Identify which cell holds the provided text, then report its [X, Y] central coordinate. 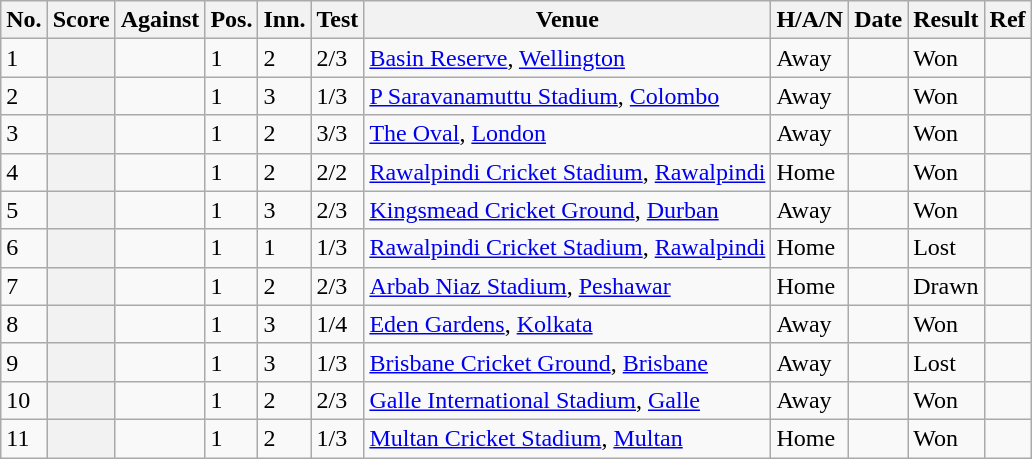
2/2 [338, 172]
6 [24, 248]
H/A/N [810, 20]
Inn. [284, 20]
Arbab Niaz Stadium, Peshawar [568, 286]
9 [24, 362]
Brisbane Cricket Ground, Brisbane [568, 362]
Date [878, 20]
Multan Cricket Stadium, Multan [568, 438]
Basin Reserve, Wellington [568, 58]
5 [24, 210]
P Saravanamuttu Stadium, Colombo [568, 96]
No. [24, 20]
4 [24, 172]
Pos. [232, 20]
Test [338, 20]
8 [24, 324]
3/3 [338, 134]
Kingsmead Cricket Ground, Durban [568, 210]
Galle International Stadium, Galle [568, 400]
Eden Gardens, Kolkata [568, 324]
Drawn [946, 286]
Ref [1008, 20]
Score [81, 20]
Against [160, 20]
Result [946, 20]
10 [24, 400]
1/4 [338, 324]
The Oval, London [568, 134]
Venue [568, 20]
11 [24, 438]
7 [24, 286]
